Detect which cell encompasses the target text, then output its (x, y) center coordinate. 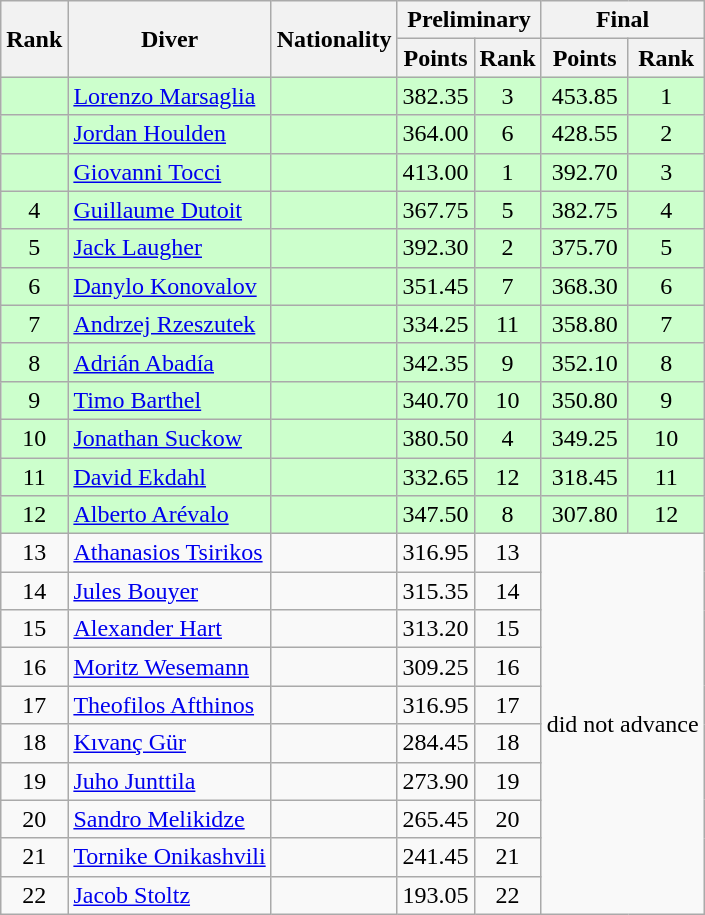
340.70 (436, 400)
Athanasios Tsirikos (170, 553)
428.55 (584, 134)
Adrián Abadía (170, 362)
Danylo Konovalov (170, 286)
392.70 (584, 172)
Jack Laugher (170, 248)
453.85 (584, 96)
Juho Junttila (170, 781)
Nationality (334, 39)
364.00 (436, 134)
Alberto Arévalo (170, 515)
Alexander Hart (170, 629)
Guillaume Dutoit (170, 210)
347.50 (436, 515)
Sandro Melikidze (170, 819)
Timo Barthel (170, 400)
Andrzej Rzeszutek (170, 324)
351.45 (436, 286)
Giovanni Tocci (170, 172)
342.35 (436, 362)
193.05 (436, 895)
313.20 (436, 629)
265.45 (436, 819)
315.35 (436, 591)
did not advance (622, 724)
241.45 (436, 857)
332.65 (436, 477)
David Ekdahl (170, 477)
367.75 (436, 210)
334.25 (436, 324)
273.90 (436, 781)
350.80 (584, 400)
Moritz Wesemann (170, 667)
Diver (170, 39)
349.25 (584, 438)
352.10 (584, 362)
Jordan Houlden (170, 134)
375.70 (584, 248)
392.30 (436, 248)
358.80 (584, 324)
284.45 (436, 743)
380.50 (436, 438)
Kıvanç Gür (170, 743)
Jacob Stoltz (170, 895)
368.30 (584, 286)
Jonathan Suckow (170, 438)
382.75 (584, 210)
307.80 (584, 515)
309.25 (436, 667)
Final (622, 20)
Theofilos Afthinos (170, 705)
Preliminary (469, 20)
318.45 (584, 477)
382.35 (436, 96)
Jules Bouyer (170, 591)
Lorenzo Marsaglia (170, 96)
413.00 (436, 172)
Tornike Onikashvili (170, 857)
